Identify which cell holds the provided text, then report its [x, y] central coordinate. 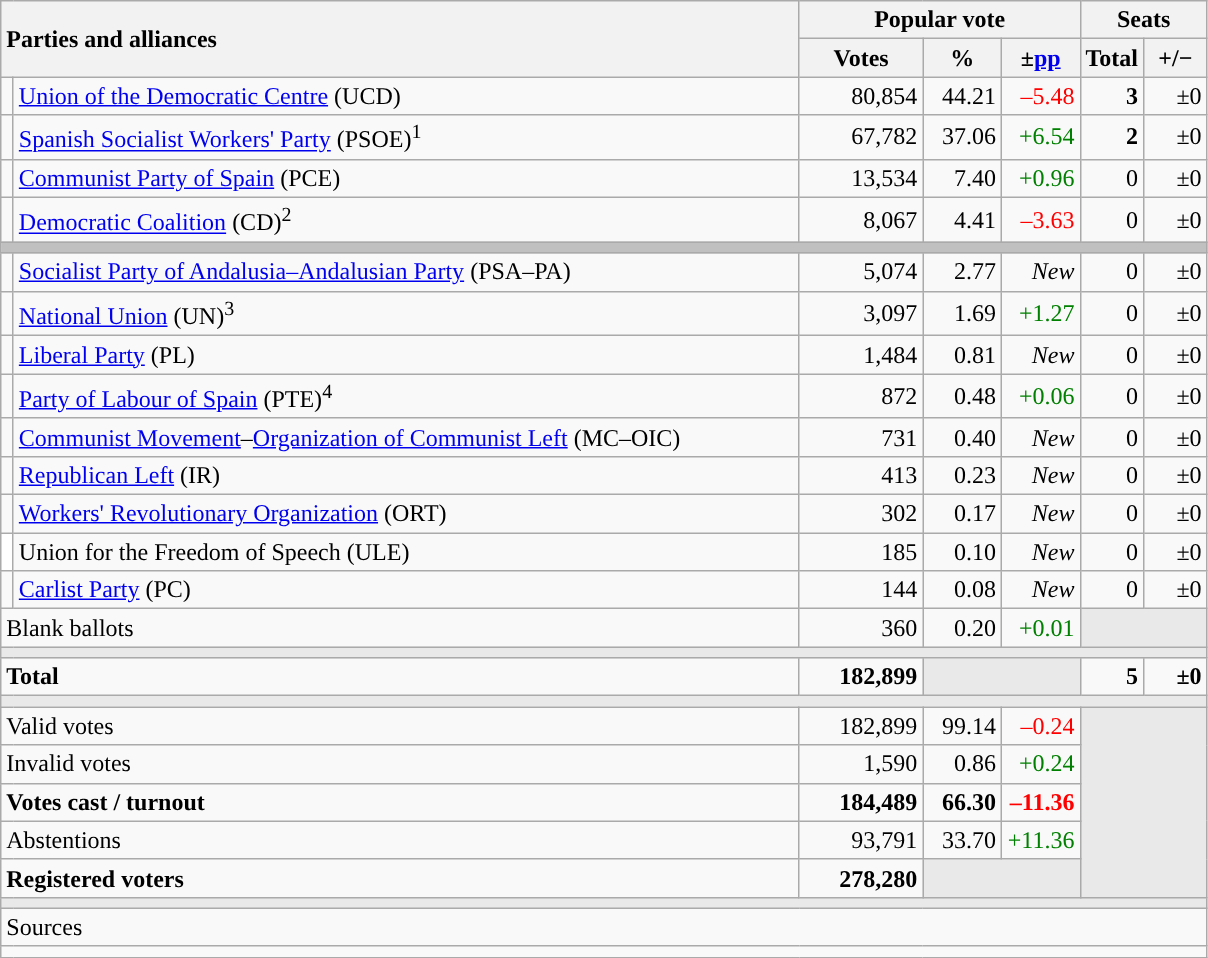
Democratic Coalition (CD)2 [406, 220]
Republican Left (IR) [406, 475]
±pp [1040, 58]
4.41 [962, 220]
0.17 [962, 514]
731 [861, 437]
8,067 [861, 220]
–3.63 [1040, 220]
2.77 [962, 272]
+0.06 [1040, 396]
0.86 [962, 764]
93,791 [861, 840]
Liberal Party (PL) [406, 355]
Invalid votes [400, 764]
872 [861, 396]
Workers' Revolutionary Organization (ORT) [406, 514]
–5.48 [1040, 96]
185 [861, 552]
0.40 [962, 437]
Union for the Freedom of Speech (ULE) [406, 552]
Blank ballots [400, 628]
Seats [1144, 20]
Party of Labour of Spain (PTE)4 [406, 396]
3,097 [861, 314]
Sources [604, 927]
2 [1112, 138]
Registered voters [400, 878]
+1.27 [1040, 314]
13,534 [861, 178]
413 [861, 475]
0.81 [962, 355]
302 [861, 514]
278,280 [861, 878]
1,484 [861, 355]
33.70 [962, 840]
+0.96 [1040, 178]
99.14 [962, 726]
80,854 [861, 96]
184,489 [861, 802]
0.48 [962, 396]
Votes [861, 58]
144 [861, 590]
% [962, 58]
+6.54 [1040, 138]
1,590 [861, 764]
Abstentions [400, 840]
5,074 [861, 272]
0.20 [962, 628]
67,782 [861, 138]
Valid votes [400, 726]
+0.24 [1040, 764]
Union of the Democratic Centre (UCD) [406, 96]
7.40 [962, 178]
66.30 [962, 802]
Popular vote [940, 20]
+11.36 [1040, 840]
Spanish Socialist Workers' Party (PSOE)1 [406, 138]
0.23 [962, 475]
37.06 [962, 138]
5 [1112, 677]
3 [1112, 96]
–11.36 [1040, 802]
0.10 [962, 552]
360 [861, 628]
Parties and alliances [400, 39]
44.21 [962, 96]
+0.01 [1040, 628]
Votes cast / turnout [400, 802]
Socialist Party of Andalusia–Andalusian Party (PSA–PA) [406, 272]
+/− [1176, 58]
Carlist Party (PC) [406, 590]
Communist Movement–Organization of Communist Left (MC–OIC) [406, 437]
1.69 [962, 314]
0.08 [962, 590]
–0.24 [1040, 726]
National Union (UN)3 [406, 314]
Communist Party of Spain (PCE) [406, 178]
